Pinpoint the cell where the given text exists, returning its [x, y] midpoint coordinate. 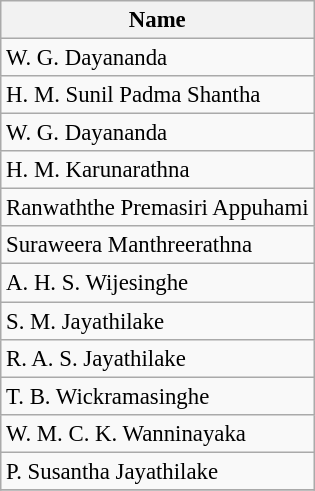
S. M. Jayathilake [158, 321]
P. Susantha Jayathilake [158, 471]
Suraweera Manthreerathna [158, 245]
R. A. S. Jayathilake [158, 358]
Ranwaththe Premasiri Appuhami [158, 208]
H. M. Sunil Padma Shantha [158, 95]
A. H. S. Wijesinghe [158, 283]
Name [158, 20]
T. B. Wickramasinghe [158, 396]
W. M. C. K. Wanninayaka [158, 433]
H. M. Karunarathna [158, 170]
